Extract the (x, y) coordinate from the center of the cell holding the provided text.  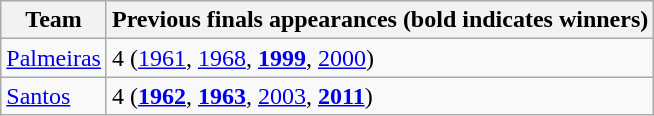
Previous finals appearances (bold indicates winners) (380, 20)
Palmeiras (54, 58)
4 (1961, 1968, 1999, 2000) (380, 58)
4 (1962, 1963, 2003, 2011) (380, 96)
Team (54, 20)
Santos (54, 96)
